Detect which cell encompasses the target text, then output its (X, Y) center coordinate. 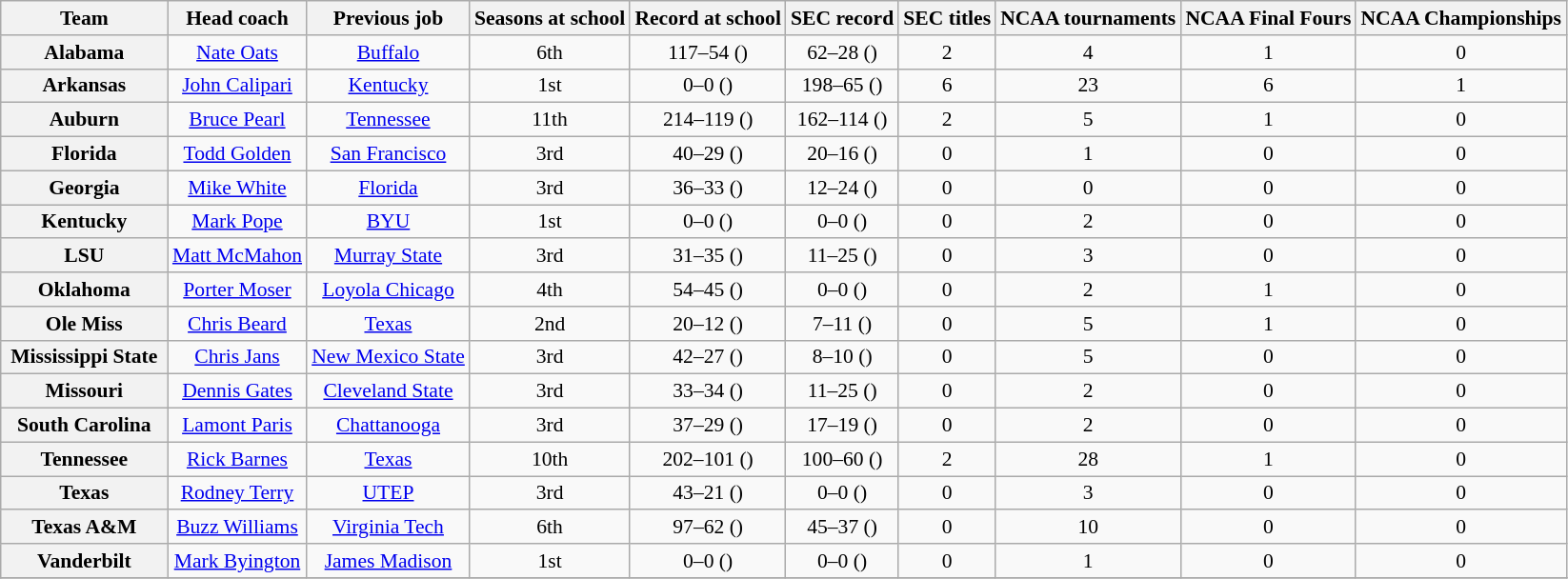
Rick Barnes (237, 459)
New Mexico State (389, 357)
Mississippi State (84, 357)
Mark Pope (237, 222)
SEC titles (947, 18)
31–35 () (708, 256)
100–60 () (842, 459)
James Madison (389, 561)
Cleveland State (389, 391)
Alabama (84, 52)
Buzz Williams (237, 528)
Oklahoma (84, 289)
NCAA Championships (1461, 18)
162–114 () (842, 120)
43–21 () (708, 493)
NCAA Final Fours (1268, 18)
Vanderbilt (84, 561)
62–28 () (842, 52)
Ole Miss (84, 324)
San Francisco (389, 154)
Loyola Chicago (389, 289)
10 (1088, 528)
97–62 () (708, 528)
117–54 () (708, 52)
UTEP (389, 493)
4 (1088, 52)
Todd Golden (237, 154)
Chris Beard (237, 324)
Dennis Gates (237, 391)
SEC record (842, 18)
7–11 () (842, 324)
Team (84, 18)
198–65 () (842, 86)
Virginia Tech (389, 528)
Mike White (237, 188)
36–33 () (708, 188)
45–37 () (842, 528)
Rodney Terry (237, 493)
54–45 () (708, 289)
20–16 () (842, 154)
4th (550, 289)
214–119 () (708, 120)
202–101 () (708, 459)
Lamont Paris (237, 426)
8–10 () (842, 357)
Arkansas (84, 86)
NCAA tournaments (1088, 18)
Head coach (237, 18)
Texas A&M (84, 528)
17–19 () (842, 426)
John Calipari (237, 86)
Previous job (389, 18)
Record at school (708, 18)
Bruce Pearl (237, 120)
Murray State (389, 256)
Seasons at school (550, 18)
Mark Byington (237, 561)
Matt McMahon (237, 256)
28 (1088, 459)
23 (1088, 86)
40–29 () (708, 154)
Missouri (84, 391)
Porter Moser (237, 289)
Chris Jans (237, 357)
Nate Oats (237, 52)
42–27 () (708, 357)
South Carolina (84, 426)
BYU (389, 222)
LSU (84, 256)
12–24 () (842, 188)
11th (550, 120)
33–34 () (708, 391)
Georgia (84, 188)
10th (550, 459)
37–29 () (708, 426)
20–12 () (708, 324)
Auburn (84, 120)
Buffalo (389, 52)
Chattanooga (389, 426)
2nd (550, 324)
